Provide the [X, Y] coordinate of the cell's center where the given text is located.  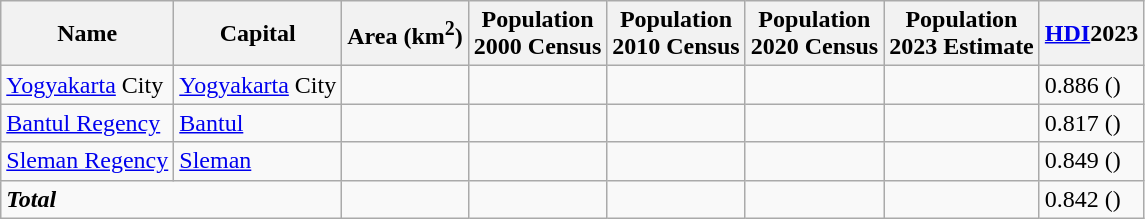
Area (km2) [406, 34]
Population2023 Estimate [962, 34]
Name [88, 34]
0.886 () [1091, 85]
Total [172, 199]
Population2000 Census [537, 34]
Population2020 Census [814, 34]
Population2010 Census [676, 34]
HDI2023 [1091, 34]
Sleman [258, 161]
0.842 () [1091, 199]
0.849 () [1091, 161]
Bantul Regency [88, 123]
Sleman Regency [88, 161]
Capital [258, 34]
Bantul [258, 123]
0.817 () [1091, 123]
